Locate the cell with the specified text and output its (X, Y) center coordinate. 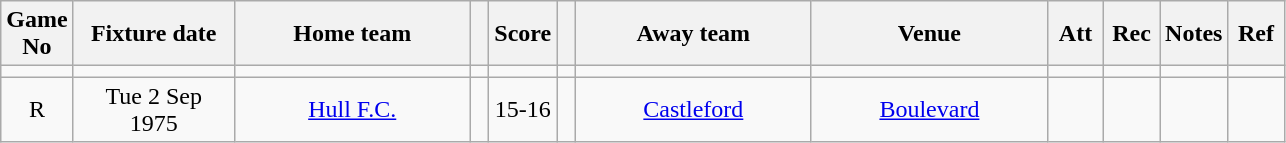
Score (523, 34)
Notes (1194, 34)
Venue (929, 34)
Att (1075, 34)
Tue 2 Sep 1975 (154, 110)
15-16 (523, 110)
Hull F.C. (352, 110)
Game No (37, 34)
Rec (1132, 34)
Fixture date (154, 34)
Home team (352, 34)
R (37, 110)
Ref (1256, 34)
Boulevard (929, 110)
Away team (693, 34)
Castleford (693, 110)
